Determine the [X, Y] coordinate at the center of the cell enclosing the given text.  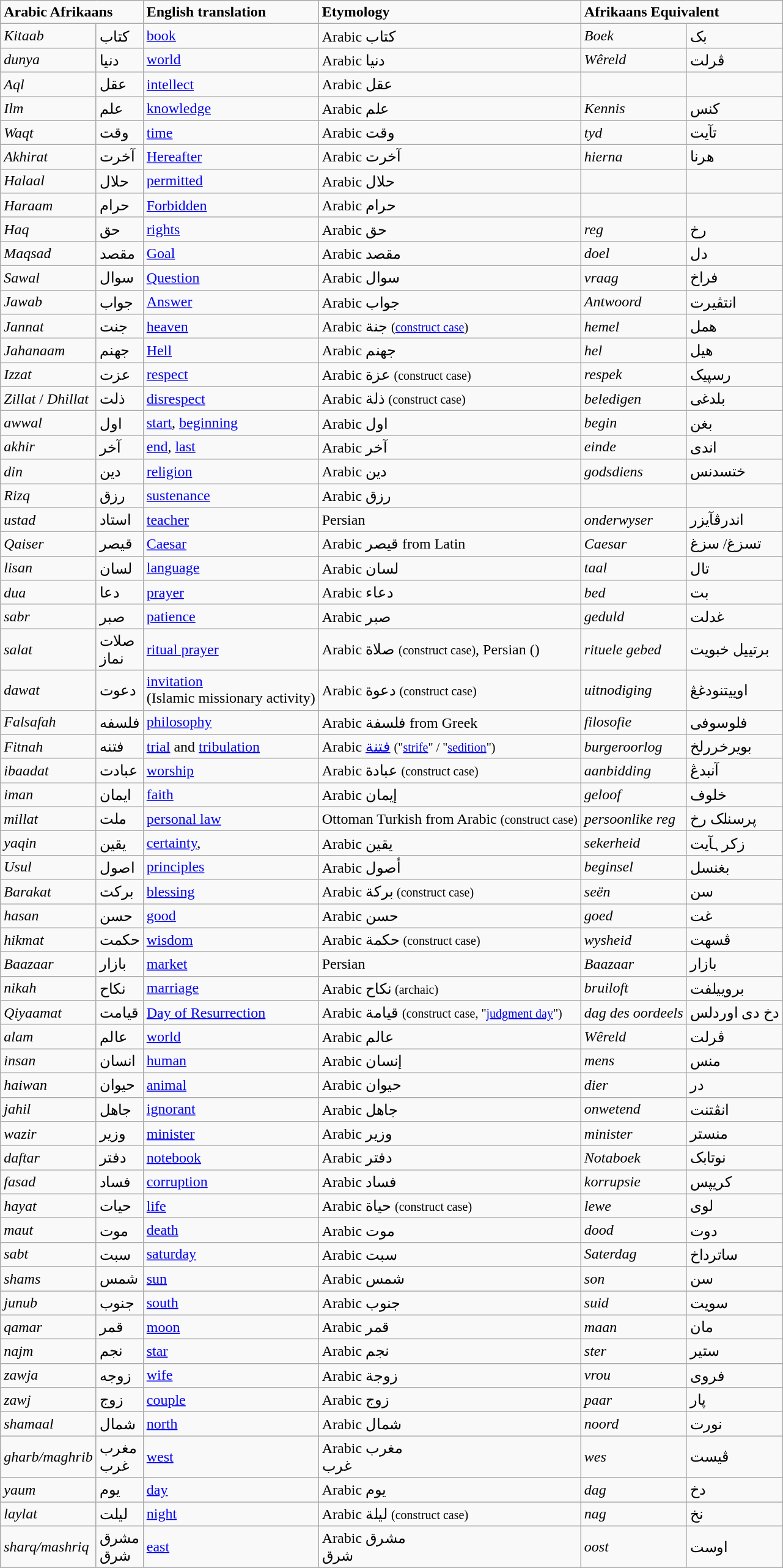
عزت [120, 375]
غدلت [735, 616]
آخر [120, 447]
دخ [735, 1490]
reg [633, 229]
Fitnah [48, 747]
Arabic دعوة (construct case) [450, 690]
غت [735, 916]
dag [633, 1490]
rights [231, 229]
رسپیک [735, 375]
vraag [633, 278]
نخ [735, 1514]
wes [633, 1457]
couple [231, 1400]
noord [633, 1424]
برتییل خبویت [735, 649]
Arabic موت [450, 1230]
insan [48, 1061]
principles [231, 867]
فلسفه [120, 722]
shams [48, 1279]
در [735, 1085]
انسان [120, 1061]
ustad [48, 520]
اندرڤآیزر [735, 520]
hemel [633, 327]
einde [633, 447]
alam [48, 1037]
certainty, [231, 843]
sekerheid [633, 843]
انتڤیرت [735, 302]
good [231, 916]
Waqt [48, 133]
English translation [231, 12]
Forbidden [231, 205]
Arabic زوج [450, 1400]
bed [633, 593]
صلات نماز [120, 649]
fasad [48, 1182]
علم [120, 109]
ster [633, 1352]
book [231, 36]
salat [48, 649]
جاهل [120, 1109]
dood [633, 1230]
najm [48, 1352]
time [231, 133]
gharb/maghrib [48, 1457]
Arabic قيامة (construct case, "judgment day") [450, 1013]
نورت [735, 1424]
death [231, 1230]
star [231, 1352]
Arabic مقصد [450, 254]
دعا [120, 593]
trial and tribulation [231, 747]
هرنا [735, 157]
اوییتنودغڠ [735, 690]
millat [48, 819]
اوست [735, 1547]
paar [633, 1400]
nikah [48, 988]
Aql [48, 84]
اندی [735, 447]
یوم [120, 1490]
دفتر [120, 1158]
philosophy [231, 722]
برکت [120, 892]
dier [633, 1085]
seën [633, 892]
Arabic قمر [450, 1327]
wisdom [231, 940]
بغن [735, 423]
invitation(Islamic missionary activity) [231, 690]
wife [231, 1375]
موت [120, 1230]
dua [48, 593]
worship [231, 771]
geloof [633, 795]
Hell [231, 350]
animal [231, 1085]
Arabic نكاح (archaic) [450, 988]
فلوسوفی [735, 722]
حسن [120, 916]
hikmat [48, 940]
بغنسل [735, 867]
نوتابک [735, 1158]
Jannat [48, 327]
Arabic زوجة [450, 1375]
hel [633, 350]
Rizq [48, 495]
Arabic حسن [450, 916]
language [231, 568]
عالم [120, 1037]
Arabic حياة (construct case) [450, 1206]
وقت [120, 133]
Arabic فساد [450, 1182]
Arabic عالم [450, 1037]
corruption [231, 1182]
maan [633, 1327]
hierna [633, 157]
intellect [231, 84]
پار [735, 1400]
Arabic فتنة ("strife" / "sedition") [450, 747]
taal [633, 568]
فروی [735, 1375]
Boek [633, 36]
فتنه [120, 747]
Arabic حلال [450, 181]
east [231, 1547]
Qiyaamat [48, 1013]
permitted [231, 181]
Arabic إنسان [450, 1061]
حکمت [120, 940]
Arabic جواب [450, 302]
Zillat / Dhillat [48, 399]
Arabic دعاء [450, 593]
حق [120, 229]
بت [735, 593]
Maqsad [48, 254]
Arabic شمس [450, 1279]
جهنم [120, 350]
yaqin [48, 843]
Arabic شمال [450, 1424]
Question [231, 278]
سویت [735, 1303]
godsdiens [633, 472]
دوت [735, 1230]
حلال [120, 181]
Antwoord [633, 302]
جنوب [120, 1303]
Arabic يوم [450, 1490]
prayer [231, 593]
کنس [735, 109]
پرسنلک رخ [735, 819]
ibaadat [48, 771]
دنیا [120, 60]
faith [231, 795]
خلوف [735, 795]
din [48, 472]
قمر [120, 1327]
ختسدنس [735, 472]
لسان [120, 568]
lisan [48, 568]
ڤیست [735, 1457]
Sawal [48, 278]
آخرت [120, 157]
sun [231, 1279]
heaven [231, 327]
قیصر [120, 544]
Arabic إيمان [450, 795]
نجم [120, 1352]
zawja [48, 1375]
اصول [120, 867]
صبر [120, 616]
onderwyser [633, 520]
Arabic وقت [450, 133]
shamaal [48, 1424]
beledigen [633, 399]
Arabic قيصر from Latin [450, 544]
زوجه [120, 1375]
مان [735, 1327]
Arabic سبت [450, 1254]
hayat [48, 1206]
انڤتنت [735, 1109]
west [231, 1457]
saturday [231, 1254]
Arabic عبادة (construct case) [450, 771]
بک [735, 36]
آنبدڠ [735, 771]
استاد [120, 520]
maut [48, 1230]
dag des oordeels [633, 1013]
کریپس [735, 1182]
Kennis [633, 109]
begin [633, 423]
دخ دی اوردلس [735, 1013]
همل [735, 327]
Etymology [450, 12]
tyd [633, 133]
sabr [48, 616]
حیوان [120, 1085]
تسزغ/ سزغ [735, 544]
daftar [48, 1158]
هیل [735, 350]
knowledge [231, 109]
تال [735, 568]
Answer [231, 302]
disrespect [231, 399]
laylat [48, 1514]
Haq [48, 229]
ritual prayer [231, 649]
یقین [120, 843]
Arabic مغرب غرب [450, 1457]
فساد [120, 1182]
respect [231, 375]
Kitaab [48, 36]
persoonlike reg [633, 819]
Notaboek [633, 1158]
Arabic كتاب [450, 36]
بلدغی [735, 399]
لیلت [120, 1514]
dawat [48, 690]
geduld [633, 616]
teacher [231, 520]
son [633, 1279]
filosofie [633, 722]
human [231, 1061]
Arabic آخر [450, 447]
personal law [231, 819]
منس [735, 1061]
awwal [48, 423]
شمال [120, 1424]
مشرق شرق [120, 1547]
وزیر [120, 1134]
نکاح [120, 988]
rituele gebed [633, 649]
bruiloft [633, 988]
beginsel [633, 867]
patience [231, 616]
ملت [120, 819]
south [231, 1303]
Akhirat [48, 157]
Goal [231, 254]
Arabic لسان [450, 568]
Arabic أصول [450, 867]
aanbidding [633, 771]
جنت [120, 327]
Ottoman Turkish from Arabic (construct case) [450, 819]
day [231, 1490]
کتاب [120, 36]
عقل [120, 84]
فراخ [735, 278]
Arabic عقل [450, 84]
Arabic عزة (construct case) [450, 375]
Halaal [48, 181]
Arabic جاهل [450, 1109]
Arabic سوال [450, 278]
notebook [231, 1158]
akhir [48, 447]
marriage [231, 988]
life [231, 1206]
زوج [120, 1400]
Jawab [48, 302]
mens [633, 1061]
sabt [48, 1254]
qamar [48, 1327]
حیات [120, 1206]
قیامت [120, 1013]
بویرخررلخ [735, 747]
lewe [633, 1206]
Falsafah [48, 722]
Arabic مشرق شرق [450, 1547]
Arabic Afrikaans [72, 12]
doel [633, 254]
haiwan [48, 1085]
لوی [735, 1206]
wazir [48, 1134]
Jahanaam [48, 350]
hasan [48, 916]
Ilm [48, 109]
Haraam [48, 205]
nag [633, 1514]
Arabic جنوب [450, 1303]
Arabic حيوان [450, 1085]
Hereafter [231, 157]
Barakat [48, 892]
onwetend [633, 1109]
ڤسهت [735, 940]
دل [735, 254]
ایمان [120, 795]
Arabic حرام [450, 205]
burgeroorlog [633, 747]
Arabic دنيا [450, 60]
Arabic رزق [450, 495]
جواب [120, 302]
دعوت [120, 690]
Arabic آخرت [450, 157]
Arabic جنة (construct case) [450, 327]
Arabic صلاة (construct case), Persian () [450, 649]
عبادت [120, 771]
night [231, 1514]
Arabic اول [450, 423]
north [231, 1424]
oost [633, 1547]
Day of Resurrection [231, 1013]
blessing [231, 892]
ساترداخ [735, 1254]
Arabic دفتر [450, 1158]
iman [48, 795]
end, last [231, 447]
moon [231, 1327]
Arabic حکمة (construct case) [450, 940]
sustenance [231, 495]
Afrikaans Equivalent [681, 12]
Arabic ذلة (construct case) [450, 399]
سبت [120, 1254]
start, beginning [231, 423]
Izzat [48, 375]
sharq/mashriq [48, 1547]
اول [120, 423]
مقصد [120, 254]
حرام [120, 205]
respek [633, 375]
market [231, 964]
Arabic بركة (construct case) [450, 892]
مغرب غرب [120, 1457]
سوال [120, 278]
Arabic صبر [450, 616]
uitnodiging [633, 690]
Arabic حق [450, 229]
goed [633, 916]
Usul [48, 867]
suid [633, 1303]
Arabic يقين [450, 843]
dunya [48, 60]
junub [48, 1303]
Arabic نجم [450, 1352]
دین [120, 472]
wysheid [633, 940]
Arabic وزير [450, 1134]
Arabic ليلة (construct case) [450, 1514]
zawj [48, 1400]
religion [231, 472]
زکرہآیت [735, 843]
Arabic علم [450, 109]
Saterdag [633, 1254]
ستیر [735, 1352]
Arabic دين [450, 472]
بروییلفت [735, 988]
Arabic جهنم [450, 350]
ignorant [231, 1109]
korrupsie [633, 1182]
yaum [48, 1490]
رزق [120, 495]
Qaiser [48, 544]
تآیت [735, 133]
منستر [735, 1134]
شمس [120, 1279]
jahil [48, 1109]
ذلت [120, 399]
vrou [633, 1375]
Arabic فلسفة from Greek [450, 722]
رخ [735, 229]
